Detect which cell encompasses the target text, then output its [x, y] center coordinate. 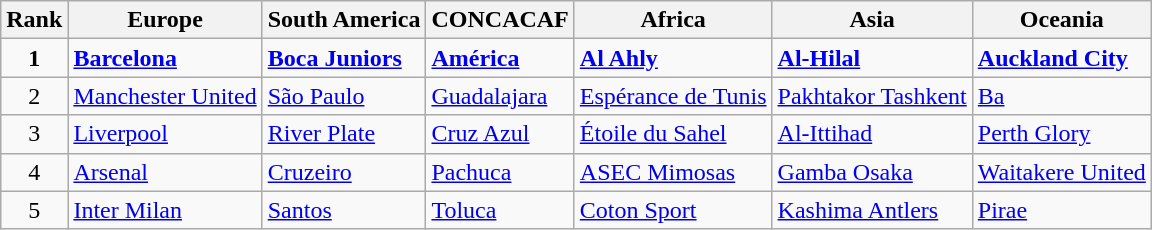
Al-Ittihad [872, 134]
América [500, 58]
Rank [34, 20]
Pakhtakor Tashkent [872, 96]
3 [34, 134]
Boca Juniors [344, 58]
South America [344, 20]
5 [34, 210]
Coton Sport [673, 210]
Arsenal [165, 172]
Auckland City [1062, 58]
Toluca [500, 210]
São Paulo [344, 96]
Al Ahly [673, 58]
Inter Milan [165, 210]
Étoile du Sahel [673, 134]
Barcelona [165, 58]
Oceania [1062, 20]
2 [34, 96]
Al-Hilal [872, 58]
Asia [872, 20]
Cruzeiro [344, 172]
Santos [344, 210]
Ba [1062, 96]
Espérance de Tunis [673, 96]
Pachuca [500, 172]
Liverpool [165, 134]
Gamba Osaka [872, 172]
1 [34, 58]
Perth Glory [1062, 134]
Manchester United [165, 96]
ASEC Mimosas [673, 172]
Guadalajara [500, 96]
CONCACAF [500, 20]
Europe [165, 20]
River Plate [344, 134]
4 [34, 172]
Cruz Azul [500, 134]
Waitakere United [1062, 172]
Pirae [1062, 210]
Kashima Antlers [872, 210]
Africa [673, 20]
